Extract the (X, Y) coordinate from the center of the cell holding the provided text.  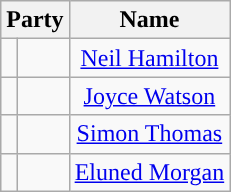
Joyce Watson (150, 96)
Neil Hamilton (150, 58)
Name (150, 20)
Eluned Morgan (150, 172)
Party (35, 20)
Simon Thomas (150, 134)
